Pinpoint the cell where the given text exists, returning its [X, Y] midpoint coordinate. 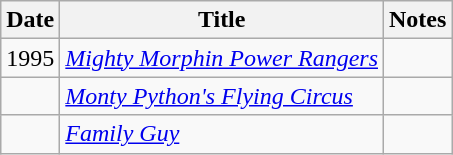
Notes [418, 20]
Date [30, 20]
Mighty Morphin Power Rangers [222, 58]
1995 [30, 58]
Family Guy [222, 134]
Monty Python's Flying Circus [222, 96]
Title [222, 20]
